Provide the (x, y) coordinate of the cell's center where the given text is located.  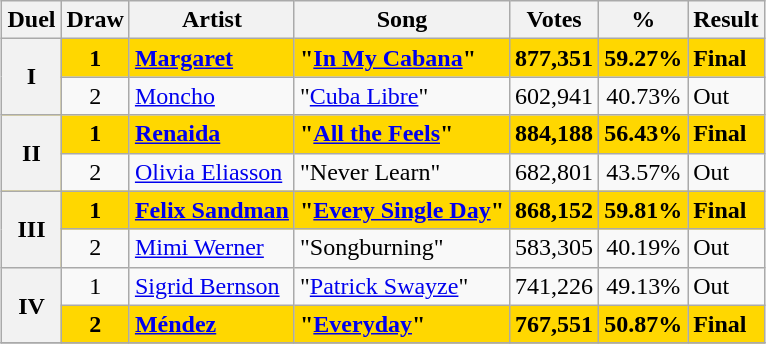
868,152 (554, 210)
III (32, 229)
IV (32, 305)
"In My Cabana" (402, 58)
Song (402, 20)
50.87% (644, 324)
Duel (32, 20)
59.81% (644, 210)
Votes (554, 20)
"Everyday" (402, 324)
"Every Single Day" (402, 210)
Méndez (212, 324)
I (32, 77)
56.43% (644, 134)
"Never Learn" (402, 172)
49.13% (644, 286)
"Songburning" (402, 248)
40.19% (644, 248)
Artist (212, 20)
Draw (95, 20)
767,551 (554, 324)
"All the Feels" (402, 134)
Olivia Eliasson (212, 172)
682,801 (554, 172)
Mimi Werner (212, 248)
Felix Sandman (212, 210)
% (644, 20)
II (32, 153)
Sigrid Bernson (212, 286)
43.57% (644, 172)
877,351 (554, 58)
884,188 (554, 134)
Result (726, 20)
40.73% (644, 96)
583,305 (554, 248)
741,226 (554, 286)
Margaret (212, 58)
"Cuba Libre" (402, 96)
"Patrick Swayze" (402, 286)
59.27% (644, 58)
Renaida (212, 134)
602,941 (554, 96)
Moncho (212, 96)
